Extract the [X, Y] coordinate from the center of the cell holding the provided text.  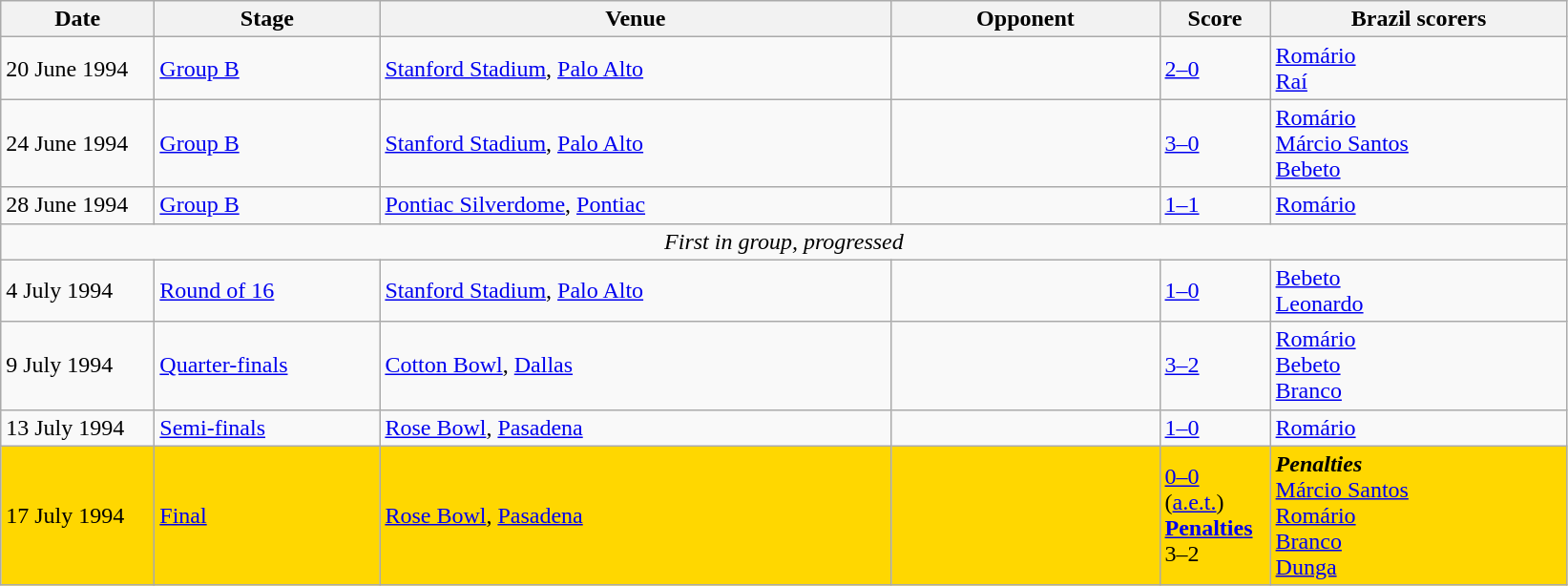
Cotton Bowl, Dallas [636, 366]
Pontiac Silverdome, Pontiac [636, 205]
Romário Raí [1418, 69]
20 June 1994 [78, 69]
Semi-finals [267, 428]
Opponent [1025, 19]
Score [1215, 19]
Round of 16 [267, 290]
Quarter-finals [267, 366]
Bebeto Leonardo [1418, 290]
3–2 [1215, 366]
Final [267, 515]
0–0 (a.e.t.) Penalties 3–2 [1215, 515]
9 July 1994 [78, 366]
Brazil scorers [1418, 19]
Date [78, 19]
24 June 1994 [78, 143]
4 July 1994 [78, 290]
Stage [267, 19]
28 June 1994 [78, 205]
Penalties Márcio Santos Romário Branco Dunga [1418, 515]
2–0 [1215, 69]
17 July 1994 [78, 515]
Romário Márcio Santos Bebeto [1418, 143]
13 July 1994 [78, 428]
3–0 [1215, 143]
Romário Bebeto Branco [1418, 366]
First in group, progressed [784, 241]
Venue [636, 19]
1–1 [1215, 205]
